For the text-containing cell, return its midpoint in [X, Y] coordinate format. 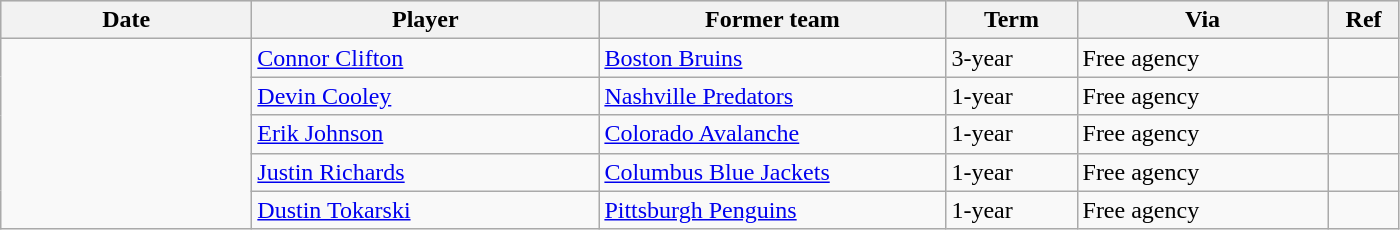
Former team [772, 20]
Date [126, 20]
Boston Bruins [772, 58]
Nashville Predators [772, 96]
Dustin Tokarski [426, 210]
Connor Clifton [426, 58]
Columbus Blue Jackets [772, 172]
Ref [1364, 20]
Player [426, 20]
3-year [1012, 58]
Colorado Avalanche [772, 134]
Devin Cooley [426, 96]
Erik Johnson [426, 134]
Term [1012, 20]
Via [1202, 20]
Pittsburgh Penguins [772, 210]
Justin Richards [426, 172]
